Scan for the cell matching the given text and deliver its (x, y) coordinate at center. 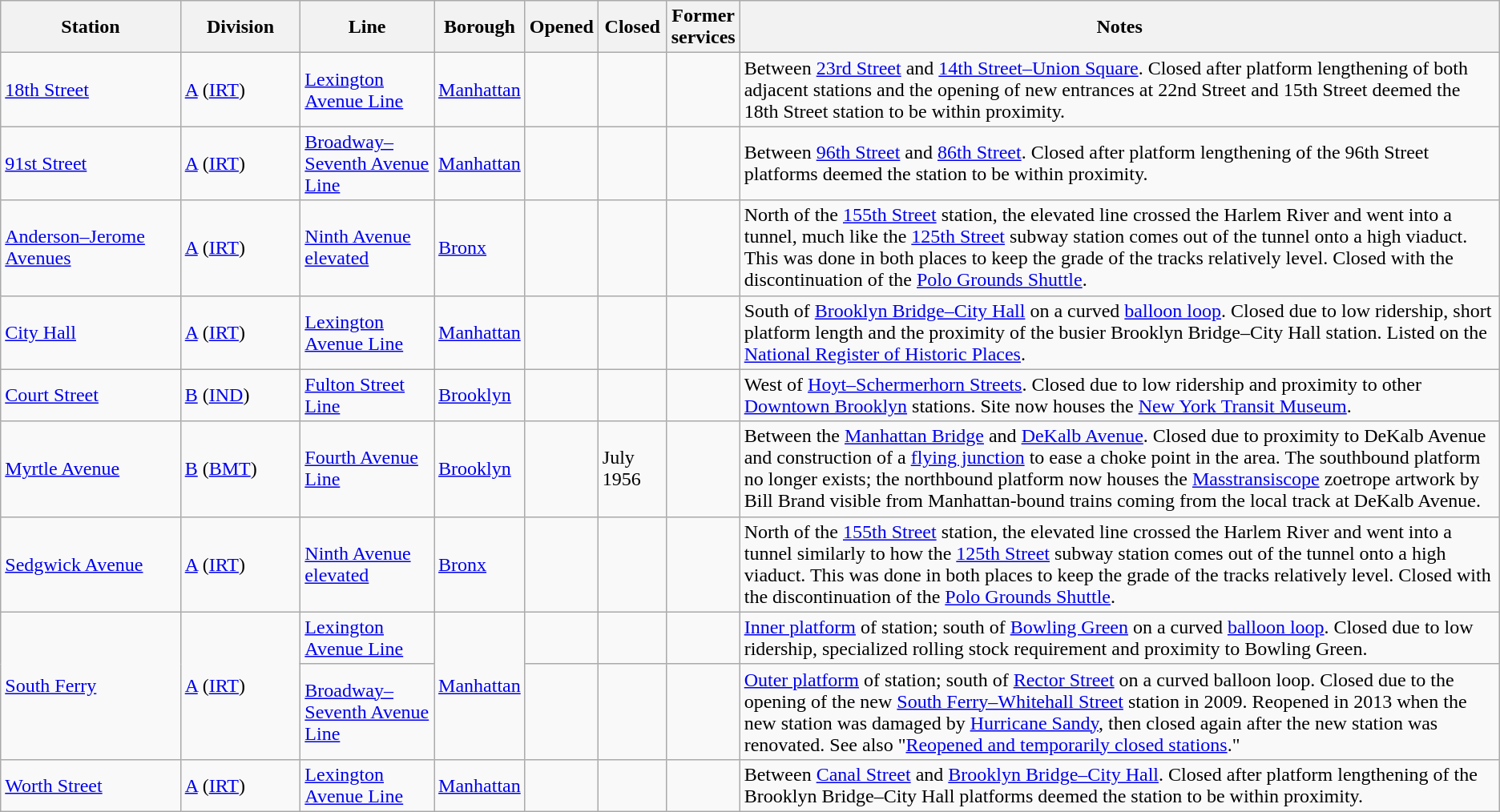
Borough (480, 27)
Line (367, 27)
91st Street (91, 163)
Station (91, 27)
July 1956 (632, 469)
Anderson–Jerome Avenues (91, 248)
Fulton Street Line (367, 396)
Division (240, 27)
Worth Street (91, 785)
Formerservices (704, 27)
Notes (1119, 27)
Fourth Avenue Line (367, 469)
Sedgwick Avenue (91, 564)
B (IND) (240, 396)
South Ferry (91, 685)
City Hall (91, 332)
Closed (632, 27)
Opened (561, 27)
B (BMT) (240, 469)
Court Street (91, 396)
Myrtle Avenue (91, 469)
Between 96th Street and 86th Street. Closed after platform lengthening of the 96th Street platforms deemed the station to be within proximity. (1119, 163)
18th Street (91, 90)
